Extract the [x, y] coordinate from the center of the cell holding the provided text.  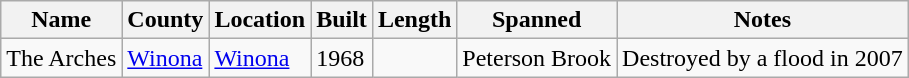
Length [414, 20]
Spanned [537, 20]
Built [342, 20]
Peterson Brook [537, 58]
Name [62, 20]
Location [260, 20]
Notes [763, 20]
The Arches [62, 58]
County [166, 20]
1968 [342, 58]
Destroyed by a flood in 2007 [763, 58]
